Determine the (x, y) coordinate at the center of the cell enclosing the given text.  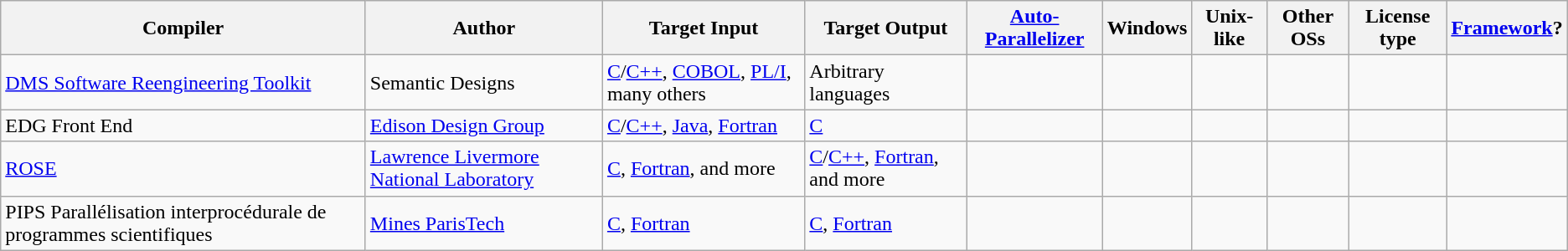
Edison Design Group (484, 125)
PIPS Parallélisation interprocédurale de programmes scientifiques (183, 223)
C, Fortran, and more (704, 169)
Compiler (183, 28)
C/C++, COBOL, PL/I, many others (704, 82)
Semantic Designs (484, 82)
Arbitrary languages (886, 82)
License type (1398, 28)
C (886, 125)
ROSE (183, 169)
EDG Front End (183, 125)
Auto-Parallelizer (1034, 28)
Target Input (704, 28)
Target Output (886, 28)
Windows (1148, 28)
C/C++, Fortran, and more (886, 169)
Other OSs (1308, 28)
DMS Software Reengineering Toolkit (183, 82)
Unix-like (1230, 28)
Lawrence Livermore National Laboratory (484, 169)
Author (484, 28)
Framework? (1507, 28)
C/C++, Java, Fortran (704, 125)
Mines ParisTech (484, 223)
